Output the [X, Y] coordinate of the center of the cell containing the given text.  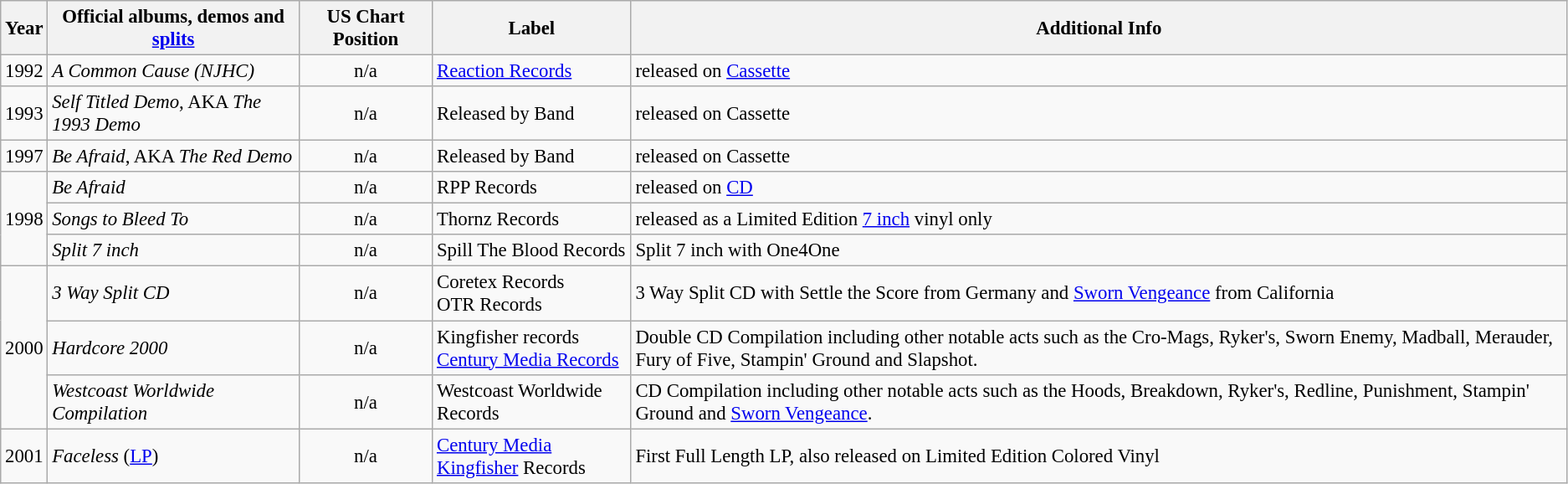
Split 7 inch [173, 250]
1998 [24, 219]
First Full Length LP, also released on Limited Edition Colored Vinyl [1099, 456]
Faceless (LP) [173, 456]
Reaction Records [532, 71]
A Common Cause (NJHC) [173, 71]
Self Titled Demo, AKA The 1993 Demo [173, 114]
Westcoast Worldwide Compilation [173, 402]
Official albums, demos and splits [173, 28]
2001 [24, 456]
Additional Info [1099, 28]
3 Way Split CD [173, 293]
1993 [24, 114]
Be Afraid [173, 188]
2000 [24, 348]
Label [532, 28]
CD Compilation including other notable acts such as the Hoods, Breakdown, Ryker's, Redline, Punishment, Stampin' Ground and Sworn Vengeance. [1099, 402]
Century MediaKingfisher Records [532, 456]
1992 [24, 71]
1997 [24, 157]
Thornz Records [532, 219]
Songs to Bleed To [173, 219]
Coretex RecordsOTR Records [532, 293]
3 Way Split CD with Settle the Score from Germany and Sworn Vengeance from California [1099, 293]
released on CD [1099, 188]
US Chart Position [365, 28]
Hardcore 2000 [173, 348]
Be Afraid, AKA The Red Demo [173, 157]
Westcoast Worldwide Records [532, 402]
RPP Records [532, 188]
Kingfisher recordsCentury Media Records [532, 348]
Split 7 inch with One4One [1099, 250]
Year [24, 28]
Spill The Blood Records [532, 250]
released as a Limited Edition 7 inch vinyl only [1099, 219]
